Return the [X, Y] coordinate for the center point of the cell that contains the specified text.  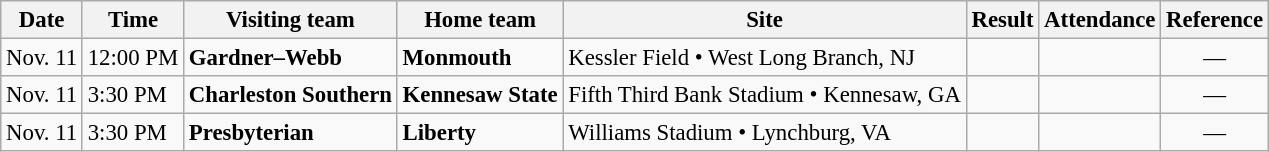
Site [764, 20]
Monmouth [480, 58]
Date [42, 20]
Result [1002, 20]
Kennesaw State [480, 95]
Home team [480, 20]
Fifth Third Bank Stadium • Kennesaw, GA [764, 95]
Reference [1215, 20]
Attendance [1100, 20]
Charleston Southern [291, 95]
Presbyterian [291, 133]
Visiting team [291, 20]
Time [132, 20]
12:00 PM [132, 58]
Kessler Field • West Long Branch, NJ [764, 58]
Gardner–Webb [291, 58]
Liberty [480, 133]
Williams Stadium • Lynchburg, VA [764, 133]
